Detect which cell encompasses the target text, then output its (x, y) center coordinate. 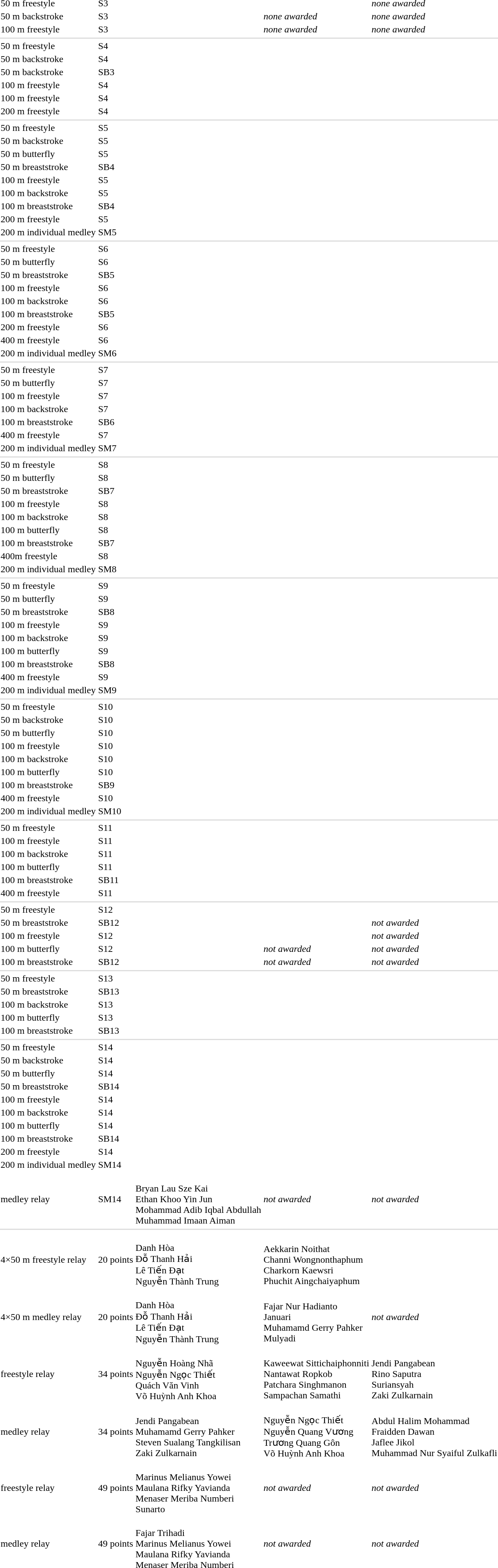
SB3 (116, 72)
Kaweewat SittichaiphonnitiNantawat RopkobPatchara SinghmanonSampachan Samathi (316, 1374)
Marinus Melianus YoweiMaulana Rifky YaviandaMenaser Meriba NumberiSunarto (198, 1488)
SM7 (116, 448)
4×50 m medley relay (48, 1316)
400m freestyle (48, 556)
Aekkarin NoithatChanni WongnonthaphumCharkorn KaewsriPhuchit Aingchaiyaphum (316, 1259)
SM8 (116, 569)
SB9 (116, 785)
Jendi PangabeanMuhamamd Gerry PahkerSteven Sualang TangkilisanZaki Zulkarnain (198, 1431)
SM5 (116, 232)
Abdul Halim MohammadFraidden DawanJaflee JikolMuhammad Nur Syaiful Zulkafli (435, 1431)
SB6 (116, 422)
4×50 m freestyle relay (48, 1259)
SM6 (116, 353)
Jendi PangabeanRino SaputraSuriansyahZaki Zulkarnain (435, 1374)
Nguyễn Ngọc ThiếtNguyễn Quang VươngTrương Quang GônVõ Huỳnh Anh Khoa (316, 1431)
Nguyễn Hoàng NhãNguyễn Ngọc ThiếtQuách Văn VinhVõ Huỳnh Anh Khoa (198, 1374)
49 points (116, 1488)
Fajar Nur HadiantoJanuariMuhamamd Gerry PahkerMulyadi (316, 1316)
Bryan Lau Sze KaiEthan Khoo Yin JunMohammad Adib Iqbal AbdullahMuhammad Imaan Aiman (198, 1199)
SB11 (116, 880)
SM9 (116, 690)
SM10 (116, 811)
